For the text-containing cell, return its midpoint in [X, Y] coordinate format. 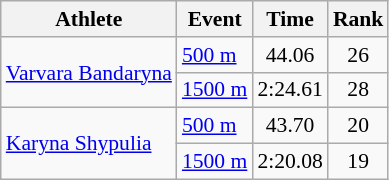
20 [358, 126]
26 [358, 55]
Varvara Bandaryna [89, 72]
Time [290, 19]
Event [214, 19]
43.70 [290, 126]
2:24.61 [290, 90]
2:20.08 [290, 162]
19 [358, 162]
Karyna Shypulia [89, 144]
28 [358, 90]
Rank [358, 19]
44.06 [290, 55]
Athlete [89, 19]
